Return the [X, Y] coordinate for the center point of the cell that contains the specified text.  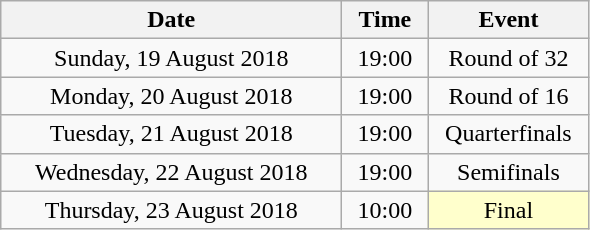
Semifinals [508, 172]
Time [385, 20]
Wednesday, 22 August 2018 [172, 172]
Round of 32 [508, 58]
Thursday, 23 August 2018 [172, 210]
Quarterfinals [508, 134]
Round of 16 [508, 96]
Monday, 20 August 2018 [172, 96]
Date [172, 20]
Tuesday, 21 August 2018 [172, 134]
Event [508, 20]
10:00 [385, 210]
Sunday, 19 August 2018 [172, 58]
Final [508, 210]
